Search for the cell housing the specified text and yield its (x, y) center coordinate. 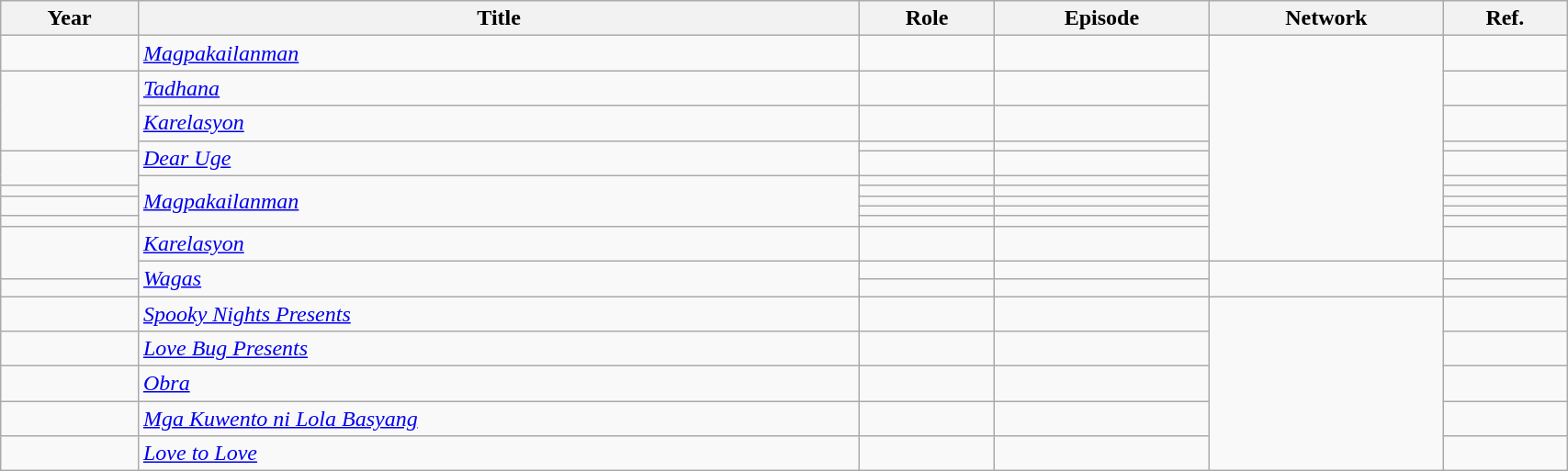
Love Bug Presents (498, 349)
Title (498, 18)
Tadhana (498, 88)
Mga Kuwento ni Lola Basyang (498, 419)
Spooky Nights Presents (498, 313)
Love to Love (498, 454)
Network (1326, 18)
Obra (498, 384)
Ref. (1505, 18)
Dear Uge (498, 158)
Wagas (498, 278)
Role (927, 18)
Episode (1101, 18)
Year (70, 18)
